From the cell containing the given text, extract its center point as (X, Y) coordinate. 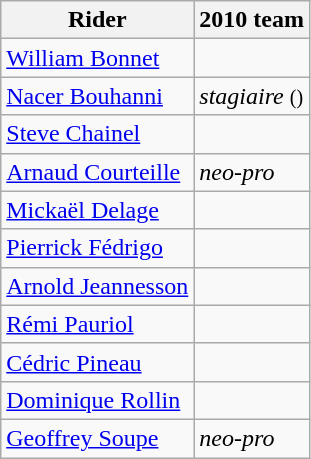
Cédric Pineau (98, 362)
Steve Chainel (98, 134)
Nacer Bouhanni (98, 96)
stagiaire () (252, 96)
Rider (98, 20)
William Bonnet (98, 58)
Geoffrey Soupe (98, 438)
Pierrick Fédrigo (98, 248)
Dominique Rollin (98, 400)
Rémi Pauriol (98, 324)
Mickaël Delage (98, 210)
Arnold Jeannesson (98, 286)
Arnaud Courteille (98, 172)
2010 team (252, 20)
